Search for the cell housing the specified text and yield its [x, y] center coordinate. 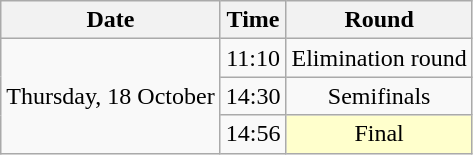
Round [379, 20]
Date [110, 20]
Final [379, 134]
Elimination round [379, 58]
14:30 [253, 96]
Semifinals [379, 96]
Time [253, 20]
Thursday, 18 October [110, 96]
11:10 [253, 58]
14:56 [253, 134]
